Pinpoint the cell where the given text exists, returning its [x, y] midpoint coordinate. 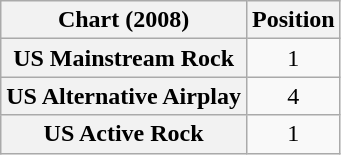
4 [293, 96]
US Alternative Airplay [124, 96]
Position [293, 20]
US Mainstream Rock [124, 58]
US Active Rock [124, 134]
Chart (2008) [124, 20]
